Scan for the cell matching the given text and deliver its (x, y) coordinate at center. 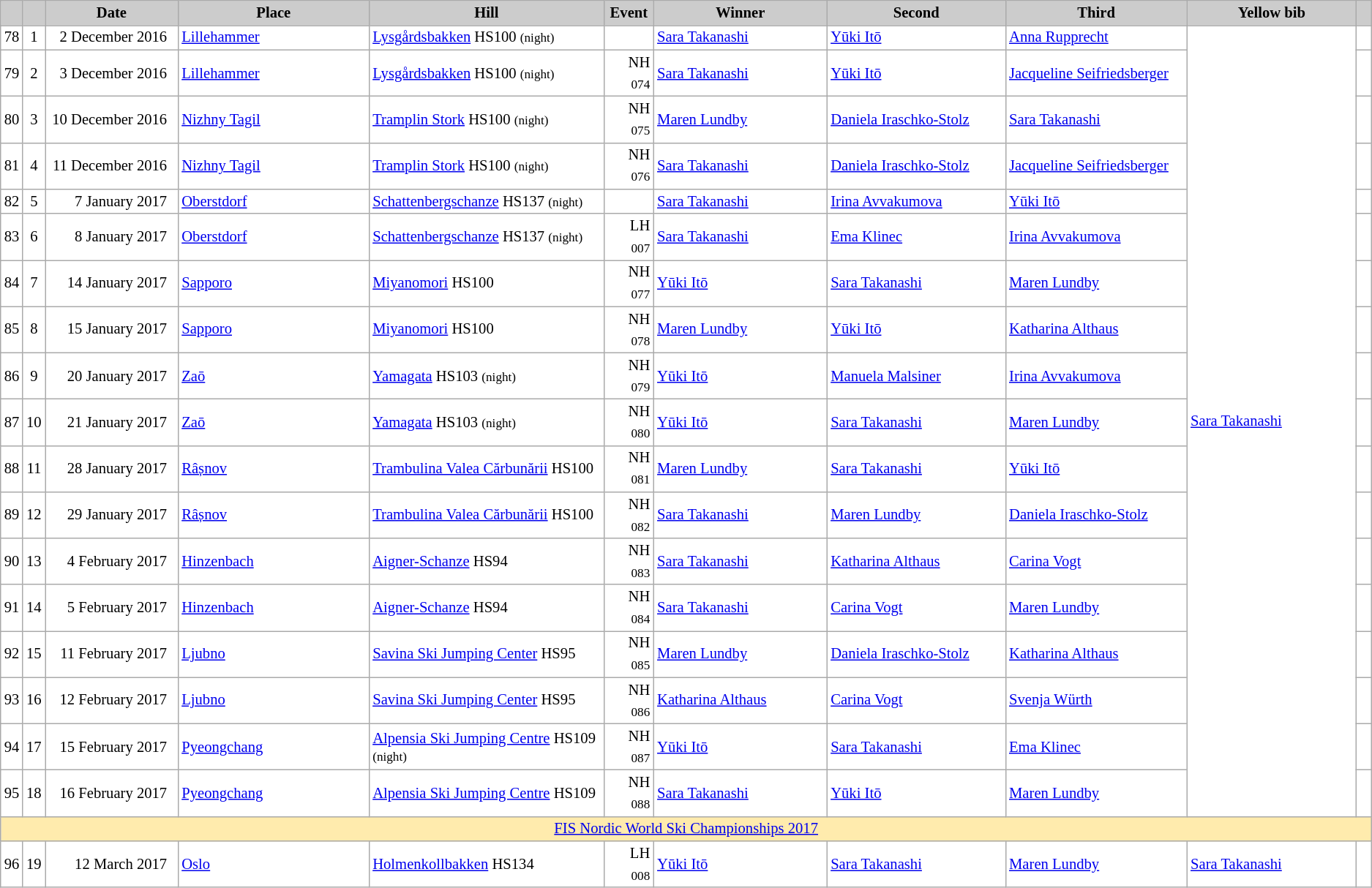
78 (12, 37)
9 (34, 376)
79 (12, 73)
Third (1096, 12)
15 January 2017 (112, 329)
LH 008 (629, 865)
90 (12, 562)
Oslo (274, 865)
8 (34, 329)
Svenja Würth (1096, 701)
7 January 2017 (112, 201)
2 (34, 73)
FIS Nordic World Ski Championships 2017 (686, 829)
10 December 2016 (112, 118)
14 January 2017 (112, 282)
NH 086 (629, 701)
89 (12, 515)
15 February 2017 (112, 746)
86 (12, 376)
NH 080 (629, 421)
Holmenkollbakken HS134 (486, 865)
3 December 2016 (112, 73)
4 February 2017 (112, 562)
Place (274, 12)
1 (34, 37)
Second (916, 12)
12 March 2017 (112, 865)
NH 074 (629, 73)
11 February 2017 (112, 654)
91 (12, 607)
15 (34, 654)
11 (34, 468)
NH 082 (629, 515)
3 (34, 118)
Manuela Malsiner (916, 376)
95 (12, 793)
NH 084 (629, 607)
Yellow bib (1272, 12)
NH 083 (629, 562)
NH 081 (629, 468)
5 (34, 201)
NH 085 (629, 654)
7 (34, 282)
12 February 2017 (112, 701)
6 (34, 237)
14 (34, 607)
29 January 2017 (112, 515)
NH 078 (629, 329)
92 (12, 654)
16 (34, 701)
8 January 2017 (112, 237)
13 (34, 562)
11 December 2016 (112, 165)
5 February 2017 (112, 607)
93 (12, 701)
Winner (741, 12)
17 (34, 746)
19 (34, 865)
87 (12, 421)
12 (34, 515)
20 January 2017 (112, 376)
Alpensia Ski Jumping Centre HS109 (night) (486, 746)
NH 077 (629, 282)
16 February 2017 (112, 793)
10 (34, 421)
88 (12, 468)
94 (12, 746)
Event (629, 12)
Anna Rupprecht (1096, 37)
Alpensia Ski Jumping Centre HS109 (486, 793)
83 (12, 237)
28 January 2017 (112, 468)
Date (112, 12)
4 (34, 165)
2 December 2016 (112, 37)
80 (12, 118)
NH 075 (629, 118)
NH 087 (629, 746)
NH 079 (629, 376)
21 January 2017 (112, 421)
18 (34, 793)
Hill (486, 12)
82 (12, 201)
LH 007 (629, 237)
96 (12, 865)
85 (12, 329)
84 (12, 282)
NH 076 (629, 165)
81 (12, 165)
NH 088 (629, 793)
